Output the [x, y] coordinate of the center of the cell containing the given text.  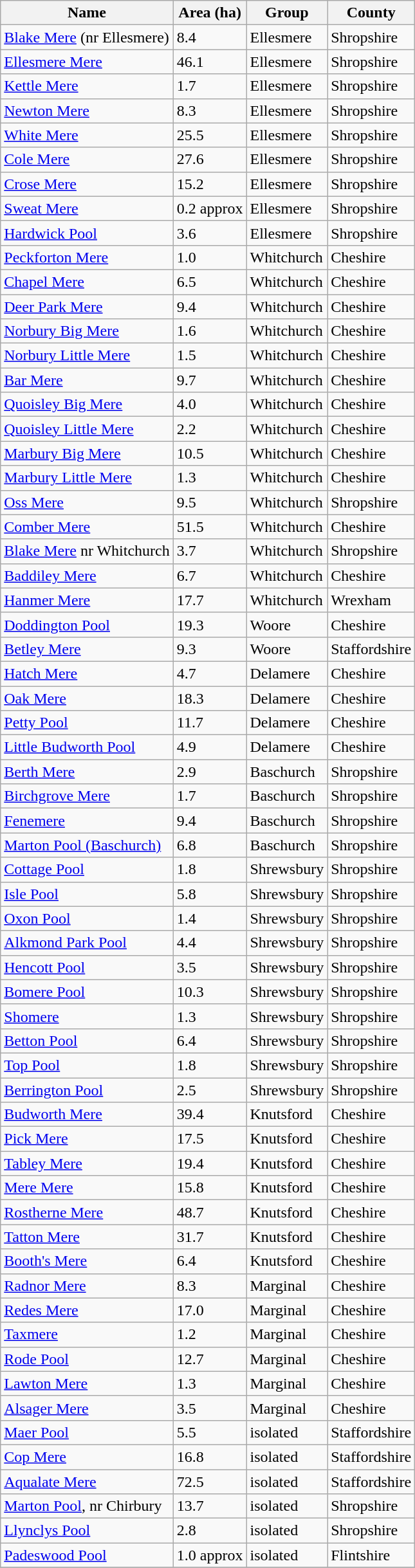
2.5 [210, 1090]
Rode Pool [88, 1359]
25.5 [210, 135]
17.7 [210, 600]
Betley Mere [88, 649]
9.7 [210, 380]
1.0 approx [210, 1555]
4.7 [210, 673]
Baddiley Mere [88, 576]
72.5 [210, 1481]
Oak Mere [88, 698]
Hardwick Pool [88, 233]
Redes Mere [88, 1310]
Rostherne Mere [88, 1212]
1.6 [210, 331]
Oss Mere [88, 502]
15.8 [210, 1188]
Little Budworth Pool [88, 747]
Betton Pool [88, 1041]
Marton Pool (Baschurch) [88, 845]
8.4 [210, 37]
1.0 [210, 257]
2.2 [210, 429]
Bomere Pool [88, 992]
10.5 [210, 453]
Alsager Mere [88, 1408]
Radnor Mere [88, 1286]
Bar Mere [88, 380]
6.8 [210, 845]
Maer Pool [88, 1432]
Wrexham [371, 600]
Oxon Pool [88, 918]
11.7 [210, 723]
Berth Mere [88, 772]
15.2 [210, 184]
Taxmere [88, 1335]
5.5 [210, 1432]
18.3 [210, 698]
Kettle Mere [88, 86]
White Mere [88, 135]
2.9 [210, 772]
Blake Mere (nr Ellesmere) [88, 37]
Padeswood Pool [88, 1555]
Tabley Mere [88, 1163]
Shomere [88, 1016]
13.7 [210, 1506]
Cottage Pool [88, 870]
Birchgrove Mere [88, 796]
Crose Mere [88, 184]
Marbury Big Mere [88, 453]
Comber Mere [88, 527]
Marbury Little Mere [88, 478]
4.4 [210, 943]
Blake Mere nr Whitchurch [88, 551]
17.5 [210, 1139]
Newton Mere [88, 111]
Flintshire [371, 1555]
Isle Pool [88, 894]
10.3 [210, 992]
Petty Pool [88, 723]
4.0 [210, 405]
12.7 [210, 1359]
1.4 [210, 918]
Hanmer Mere [88, 600]
Deer Park Mere [88, 307]
48.7 [210, 1212]
39.4 [210, 1115]
Cole Mere [88, 160]
Berrington Pool [88, 1090]
31.7 [210, 1237]
Name [88, 13]
6.7 [210, 576]
Norbury Big Mere [88, 331]
19.4 [210, 1163]
Aqualate Mere [88, 1481]
17.0 [210, 1310]
19.3 [210, 624]
27.6 [210, 160]
Area (ha) [210, 13]
Chapel Mere [88, 282]
Pick Mere [88, 1139]
Cop Mere [88, 1457]
Peckforton Mere [88, 257]
Ellesmere Mere [88, 62]
2.8 [210, 1531]
Lawton Mere [88, 1383]
Hatch Mere [88, 673]
Hencott Pool [88, 967]
51.5 [210, 527]
County [371, 13]
Mere Mere [88, 1188]
0.2 approx [210, 208]
Tatton Mere [88, 1237]
3.7 [210, 551]
Top Pool [88, 1065]
Doddington Pool [88, 624]
4.9 [210, 747]
Sweat Mere [88, 208]
Quoisley Big Mere [88, 405]
3.6 [210, 233]
Budworth Mere [88, 1115]
1.2 [210, 1335]
Fenemere [88, 821]
9.3 [210, 649]
46.1 [210, 62]
9.5 [210, 502]
Quoisley Little Mere [88, 429]
Booth's Mere [88, 1261]
16.8 [210, 1457]
Llynclys Pool [88, 1531]
Alkmond Park Pool [88, 943]
5.8 [210, 894]
1.5 [210, 356]
6.5 [210, 282]
Group [287, 13]
Marton Pool, nr Chirbury [88, 1506]
Norbury Little Mere [88, 356]
